Locate the cell with the specified text and output its [x, y] center coordinate. 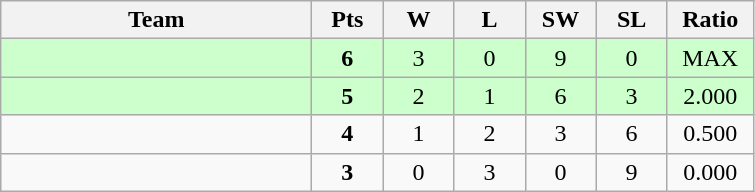
2.000 [710, 96]
SL [632, 20]
5 [348, 96]
4 [348, 134]
0.500 [710, 134]
Team [156, 20]
SW [560, 20]
L [490, 20]
Pts [348, 20]
Ratio [710, 20]
W [418, 20]
0.000 [710, 172]
MAX [710, 58]
